Find where the given text appears and provide that cell's center as (x, y) coordinate. 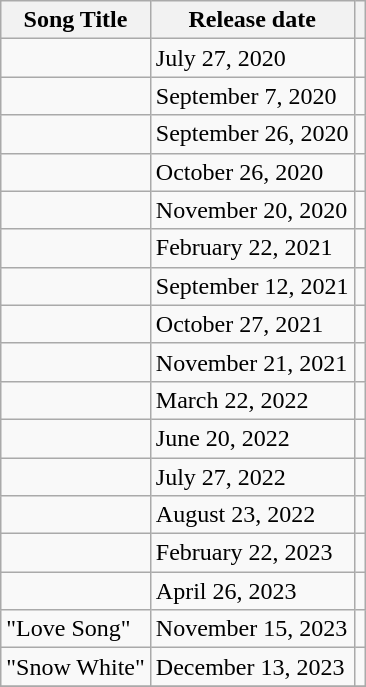
October 27, 2021 (252, 324)
July 27, 2020 (252, 58)
November 20, 2020 (252, 210)
September 7, 2020 (252, 96)
July 27, 2022 (252, 477)
February 22, 2021 (252, 248)
April 26, 2023 (252, 591)
Release date (252, 20)
Song Title (76, 20)
December 13, 2023 (252, 667)
August 23, 2022 (252, 515)
October 26, 2020 (252, 172)
February 22, 2023 (252, 553)
"Snow White" (76, 667)
November 15, 2023 (252, 629)
September 12, 2021 (252, 286)
March 22, 2022 (252, 400)
September 26, 2020 (252, 134)
June 20, 2022 (252, 438)
"Love Song" (76, 629)
November 21, 2021 (252, 362)
